From the cell containing the given text, extract its center point as (X, Y) coordinate. 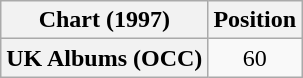
Chart (1997) (104, 20)
UK Albums (OCC) (104, 58)
60 (255, 58)
Position (255, 20)
